Output the (x, y) coordinate of the center of the cell containing the given text.  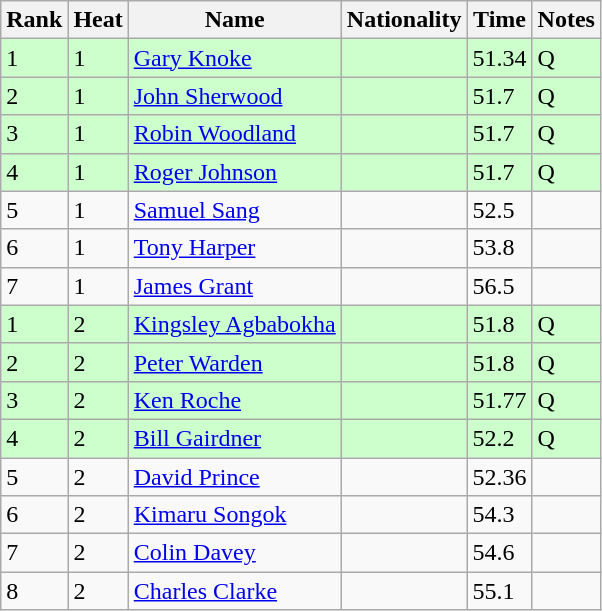
56.5 (500, 286)
Gary Knoke (234, 58)
Colin Davey (234, 553)
53.8 (500, 248)
52.36 (500, 477)
51.77 (500, 400)
Kimaru Songok (234, 515)
Rank (34, 20)
8 (34, 591)
Charles Clarke (234, 591)
51.34 (500, 58)
Heat (98, 20)
Bill Gairdner (234, 438)
James Grant (234, 286)
Robin Woodland (234, 134)
Kingsley Agbabokha (234, 324)
54.3 (500, 515)
Samuel Sang (234, 210)
54.6 (500, 553)
Name (234, 20)
52.2 (500, 438)
55.1 (500, 591)
David Prince (234, 477)
Nationality (404, 20)
52.5 (500, 210)
Tony Harper (234, 248)
Ken Roche (234, 400)
Time (500, 20)
Roger Johnson (234, 172)
John Sherwood (234, 96)
Notes (566, 20)
Peter Warden (234, 362)
